Output the (X, Y) coordinate of the center of the cell containing the given text.  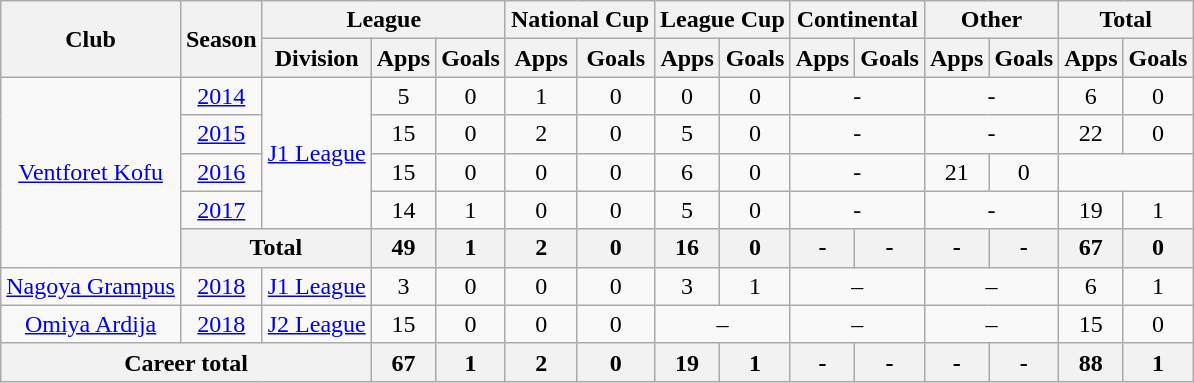
22 (1091, 134)
21 (956, 172)
Nagoya Grampus (91, 286)
Season (221, 39)
Omiya Ardija (91, 324)
Other (991, 20)
Division (316, 58)
League Cup (723, 20)
2014 (221, 96)
2016 (221, 172)
Club (91, 39)
14 (403, 210)
Continental (857, 20)
Career total (186, 362)
National Cup (580, 20)
49 (403, 248)
League (384, 20)
2015 (221, 134)
Ventforet Kofu (91, 172)
16 (688, 248)
J2 League (316, 324)
2017 (221, 210)
88 (1091, 362)
